Output the (X, Y) coordinate of the center of the cell containing the given text.  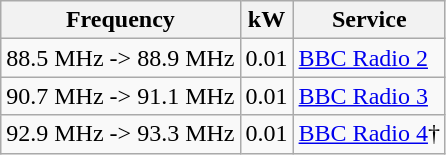
Frequency (120, 20)
BBC Radio 2 (369, 58)
Service (369, 20)
88.5 MHz -> 88.9 MHz (120, 58)
BBC Radio 3 (369, 96)
BBC Radio 4† (369, 134)
90.7 MHz -> 91.1 MHz (120, 96)
kW (266, 20)
92.9 MHz -> 93.3 MHz (120, 134)
